Search for the cell housing the specified text and yield its (X, Y) center coordinate. 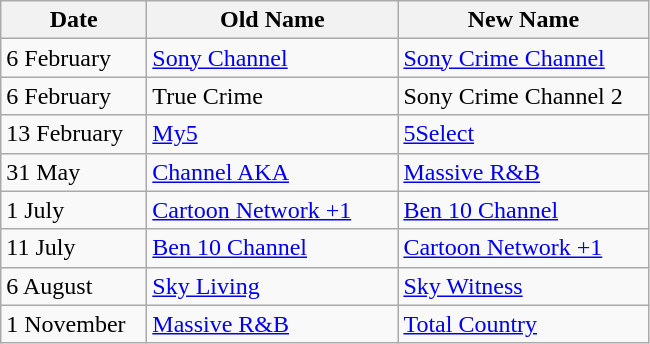
True Crime (272, 96)
5Select (524, 134)
New Name (524, 20)
Sky Living (272, 286)
Old Name (272, 20)
Sony Channel (272, 58)
11 July (74, 248)
1 July (74, 210)
6 August (74, 286)
Sony Crime Channel 2 (524, 96)
Sony Crime Channel (524, 58)
My5 (272, 134)
Channel AKA (272, 172)
Total Country (524, 324)
31 May (74, 172)
1 November (74, 324)
13 February (74, 134)
Date (74, 20)
Sky Witness (524, 286)
